Locate the cell with the specified text and output its (x, y) center coordinate. 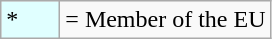
* (30, 20)
= Member of the EU (166, 20)
